Provide the (X, Y) coordinate of the cell's center where the given text is located.  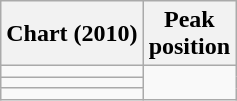
Chart (2010) (72, 34)
Peakposition (189, 34)
